Locate the cell with the specified text and output its [X, Y] center coordinate. 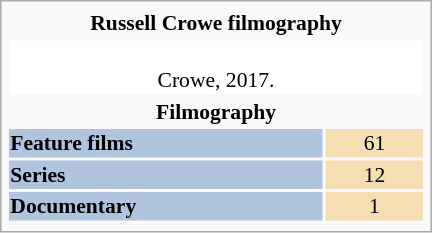
12 [374, 174]
Crowe, 2017. [216, 67]
Filmography [216, 111]
Series [166, 174]
Documentary [166, 206]
Feature films [166, 143]
Russell Crowe filmography [216, 23]
1 [374, 206]
61 [374, 143]
